Determine the (x, y) coordinate at the center of the cell enclosing the given text.  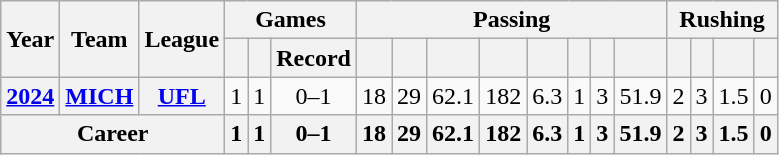
Rushing (722, 20)
2024 (30, 96)
Passing (511, 20)
Career (113, 134)
Record (314, 58)
Year (30, 39)
Team (100, 39)
MICH (100, 96)
League (182, 39)
Games (291, 20)
UFL (182, 96)
